Locate the cell with the specified text and output its (X, Y) center coordinate. 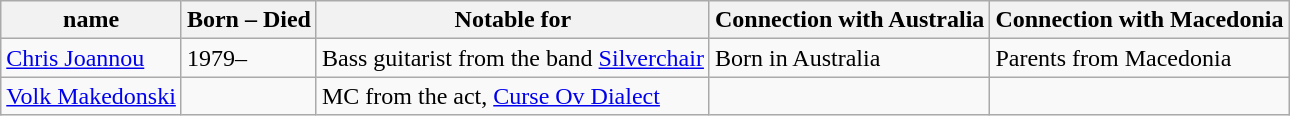
Chris Joannou (92, 58)
name (92, 20)
MC from the act, Curse Ov Dialect (512, 96)
Parents from Macedonia (1140, 58)
Bass guitarist from the band Silverchair (512, 58)
Born – Died (248, 20)
Volk Makedonski (92, 96)
Connection with Macedonia (1140, 20)
Notable for (512, 20)
Connection with Australia (849, 20)
1979– (248, 58)
Born in Australia (849, 58)
